From the cell containing the given text, extract its center point as [x, y] coordinate. 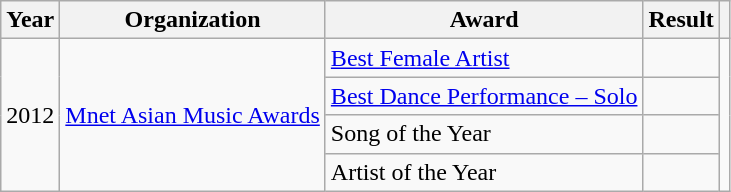
Artist of the Year [484, 172]
Song of the Year [484, 134]
Year [30, 20]
Mnet Asian Music Awards [193, 115]
Best Female Artist [484, 58]
Organization [193, 20]
2012 [30, 115]
Best Dance Performance – Solo [484, 96]
Award [484, 20]
Result [681, 20]
